Provide the [X, Y] coordinate of the cell's center where the given text is located.  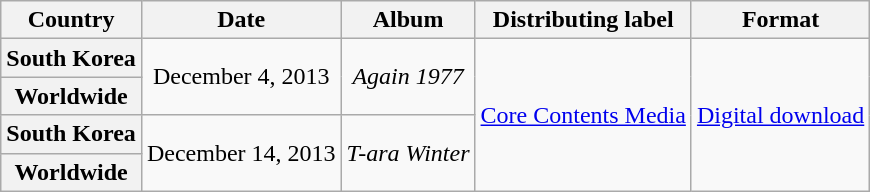
Country [72, 20]
Album [408, 20]
Date [241, 20]
Digital download [780, 115]
Format [780, 20]
T-ara Winter [408, 153]
Core Contents Media [583, 115]
December 4, 2013 [241, 77]
December 14, 2013 [241, 153]
Again 1977 [408, 77]
Distributing label [583, 20]
